Identify which cell holds the provided text, then report its [x, y] central coordinate. 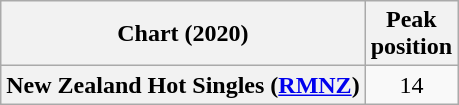
14 [411, 85]
New Zealand Hot Singles (RMNZ) [183, 85]
Chart (2020) [183, 34]
Peakposition [411, 34]
